Return [X, Y] of the center of cell containing provided text 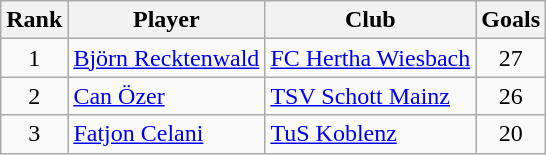
1 [34, 58]
Fatjon Celani [166, 134]
Björn Recktenwald [166, 58]
FC Hertha Wiesbach [370, 58]
26 [511, 96]
20 [511, 134]
3 [34, 134]
Player [166, 20]
Club [370, 20]
TuS Koblenz [370, 134]
Can Özer [166, 96]
27 [511, 58]
TSV Schott Mainz [370, 96]
Goals [511, 20]
2 [34, 96]
Rank [34, 20]
